Search for the cell housing the specified text and yield its (x, y) center coordinate. 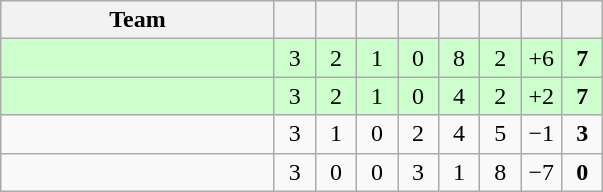
Team (138, 20)
−1 (542, 134)
+2 (542, 96)
5 (500, 134)
+6 (542, 58)
−7 (542, 172)
